Capture the cell that displays the provided text and extract its (X, Y) central coordinate. 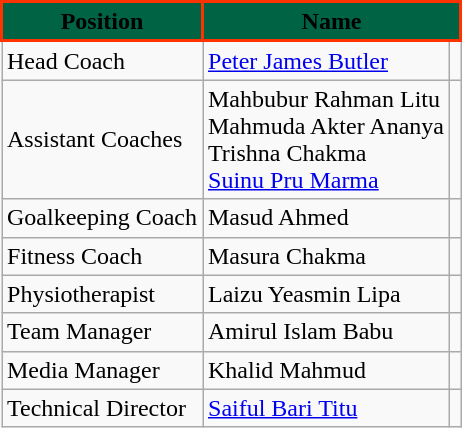
Masud Ahmed (326, 218)
Physiotherapist (102, 294)
Assistant Coaches (102, 140)
Peter James Butler (326, 60)
Saiful Bari Titu (326, 408)
Masura Chakma (326, 256)
Head Coach (102, 60)
Mahbubur Rahman Litu Mahmuda Akter Ananya Trishna Chakma Suinu Pru Marma (326, 140)
Amirul Islam Babu (326, 332)
Goalkeeping Coach (102, 218)
Technical Director (102, 408)
Name (331, 22)
Fitness Coach (102, 256)
Position (102, 22)
Khalid Mahmud (326, 370)
Laizu Yeasmin Lipa (326, 294)
Team Manager (102, 332)
Media Manager (102, 370)
